Locate the cell with the specified text and output its [x, y] center coordinate. 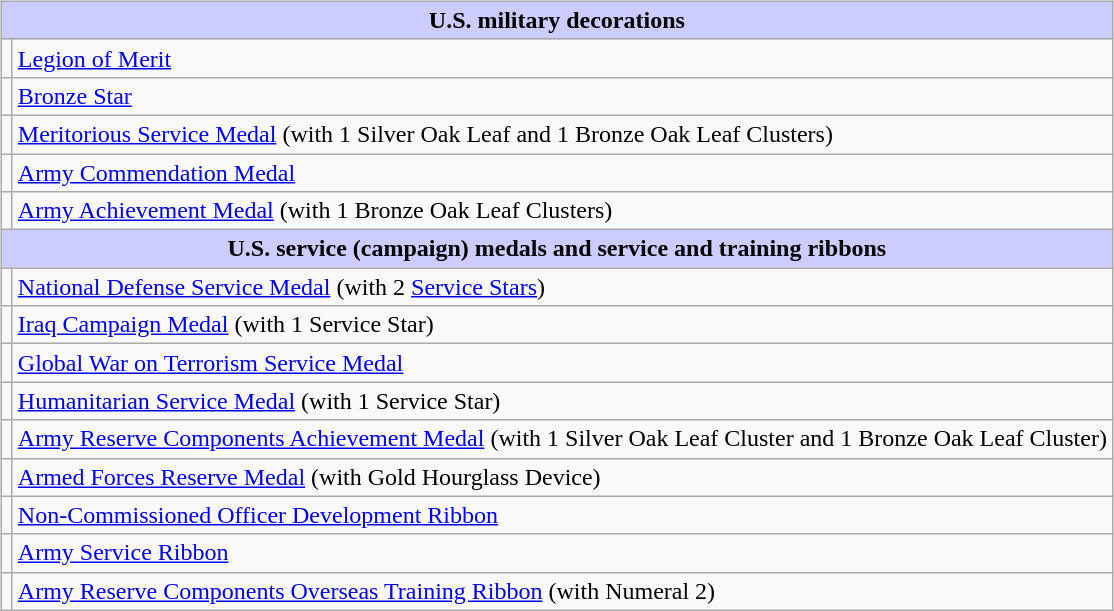
Global War on Terrorism Service Medal [562, 363]
Army Reserve Components Achievement Medal (with 1 Silver Oak Leaf Cluster and 1 Bronze Oak Leaf Cluster) [562, 439]
U.S. military decorations [556, 20]
Army Achievement Medal (with 1 Bronze Oak Leaf Clusters) [562, 211]
Iraq Campaign Medal (with 1 Service Star) [562, 325]
Humanitarian Service Medal (with 1 Service Star) [562, 401]
Non-Commissioned Officer Development Ribbon [562, 515]
Army Service Ribbon [562, 553]
Bronze Star [562, 96]
U.S. service (campaign) medals and service and training ribbons [556, 249]
Army Reserve Components Overseas Training Ribbon (with Numeral 2) [562, 591]
Army Commendation Medal [562, 173]
Armed Forces Reserve Medal (with Gold Hourglass Device) [562, 477]
National Defense Service Medal (with 2 Service Stars) [562, 287]
Meritorious Service Medal (with 1 Silver Oak Leaf and 1 Bronze Oak Leaf Clusters) [562, 134]
Legion of Merit [562, 58]
